Scan for the cell matching the given text and deliver its [x, y] coordinate at center. 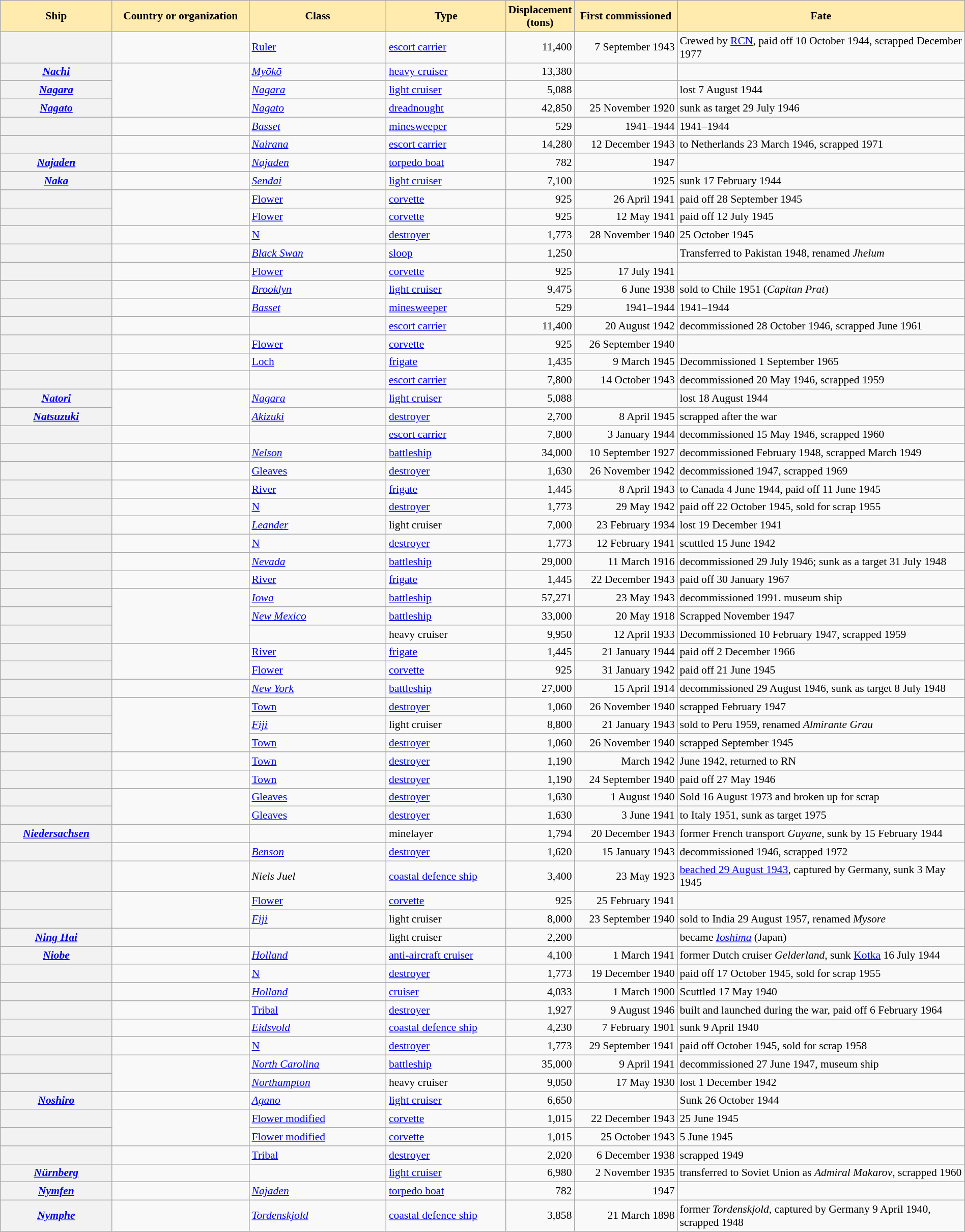
26 November 1942 [626, 471]
5 June 1945 [820, 1137]
Akizuki [318, 416]
8,000 [541, 919]
Ship [56, 16]
9,050 [541, 1082]
25 February 1941 [626, 901]
8 April 1945 [626, 416]
26 April 1941 [626, 199]
10 September 1927 [626, 453]
scuttled 15 June 1942 [820, 544]
minelayer [446, 834]
to Netherlands 23 March 1946, scrapped 1971 [820, 145]
Loch [318, 362]
3 June 1941 [626, 816]
Nevada [318, 562]
decommissioned 28 October 1946, scrapped June 1961 [820, 326]
Sold 16 August 1973 and broken up for scrap [820, 797]
New Mexico [318, 616]
June 1942, returned to RN [820, 761]
Ning Hai [56, 937]
decommissioned 20 May 1946, scrapped 1959 [820, 380]
42,850 [541, 108]
Scrapped November 1947 [820, 616]
lost 7 August 1944 [820, 90]
14,280 [541, 145]
12 February 1941 [626, 544]
2,020 [541, 1155]
sold to Chile 1951 (Capitan Prat) [820, 290]
21 March 1898 [626, 1216]
57,271 [541, 598]
anti-aircraft cruiser [446, 956]
19 December 1940 [626, 974]
paid off 21 June 1945 [820, 670]
14 October 1943 [626, 380]
24 September 1940 [626, 779]
3,858 [541, 1216]
9,950 [541, 634]
Ruler [318, 47]
4,033 [541, 992]
sloop [446, 254]
17 July 1941 [626, 271]
sunk 9 April 1940 [820, 1028]
7 February 1901 [626, 1028]
12 May 1941 [626, 217]
former French transport Guyane, sunk by 15 February 1944 [820, 834]
Naka [56, 181]
paid off 27 May 1946 [820, 779]
Leander [318, 525]
20 May 1918 [626, 616]
paid off 28 September 1945 [820, 199]
New York [318, 689]
29,000 [541, 562]
sunk as target 29 July 1946 [820, 108]
12 December 1943 [626, 145]
1,620 [541, 852]
Eidsvold [318, 1028]
25 November 1920 [626, 108]
21 January 1943 [626, 725]
scrapped 1949 [820, 1155]
Decommissioned 10 February 1947, scrapped 1959 [820, 634]
decommissioned February 1948, scrapped March 1949 [820, 453]
9 August 1946 [626, 1010]
17 May 1930 [626, 1082]
Nelson [318, 453]
Black Swan [318, 254]
Transferred to Pakistan 1948, renamed Jhelum [820, 254]
27,000 [541, 689]
Natori [56, 399]
25 October 1945 [820, 235]
Agano [318, 1101]
First commissioned [626, 16]
2 November 1935 [626, 1173]
decommissioned 27 June 1947, museum ship [820, 1065]
15 April 1914 [626, 689]
8 April 1943 [626, 489]
Niels Juel [318, 877]
1,794 [541, 834]
1,927 [541, 1010]
Benson [318, 852]
Decommissioned 1 September 1965 [820, 362]
Northampton [318, 1082]
paid off 30 January 1967 [820, 580]
paid off October 1945, sold for scrap 1958 [820, 1046]
4,230 [541, 1028]
Crewed by RCN, paid off 10 October 1944, scrapped December 1977 [820, 47]
1 August 1940 [626, 797]
beached 29 August 1943, captured by Germany, sunk 3 May 1945 [820, 877]
3,400 [541, 877]
15 January 1943 [626, 852]
scrapped September 1945 [820, 743]
decommissioned 29 July 1946; sunk as a target 31 July 1948 [820, 562]
1 March 1900 [626, 992]
Tordenskjold [318, 1216]
cruiser [446, 992]
Type [446, 16]
paid off 12 July 1945 [820, 217]
Nymphe [56, 1216]
former Dutch cruiser Gelderland, sunk Kotka 16 July 1944 [820, 956]
paid off 2 December 1966 [820, 652]
20 December 1943 [626, 834]
Class [318, 16]
7,000 [541, 525]
2,200 [541, 937]
1925 [626, 181]
3 January 1944 [626, 435]
sunk 17 February 1944 [820, 181]
dreadnought [446, 108]
1,435 [541, 362]
to Canada 4 June 1944, paid off 11 June 1945 [820, 489]
12 April 1933 [626, 634]
29 May 1942 [626, 507]
9,475 [541, 290]
lost 1 December 1942 [820, 1082]
Sunk 26 October 1944 [820, 1101]
9 April 1941 [626, 1065]
Myōkō [318, 72]
scrapped February 1947 [820, 707]
7 September 1943 [626, 47]
decommissioned 1947, scrapped 1969 [820, 471]
Nymfen [56, 1191]
6 June 1938 [626, 290]
28 November 1940 [626, 235]
former Tordenskjold, captured by Germany 9 April 1940, scrapped 1948 [820, 1216]
March 1942 [626, 761]
1 March 1941 [626, 956]
7,100 [541, 181]
29 September 1941 [626, 1046]
Niobe [56, 956]
decommissioned 1946, scrapped 1972 [820, 852]
9 March 1945 [626, 362]
13,380 [541, 72]
2,700 [541, 416]
lost 19 December 1941 [820, 525]
decommissioned 15 May 1946, scrapped 1960 [820, 435]
Nachi [56, 72]
35,000 [541, 1065]
sold to India 29 August 1957, renamed Mysore [820, 919]
23 May 1943 [626, 598]
25 October 1943 [626, 1137]
20 August 1942 [626, 326]
34,000 [541, 453]
sold to Peru 1959, renamed Almirante Grau [820, 725]
23 February 1934 [626, 525]
25 June 1945 [820, 1119]
21 January 1944 [626, 652]
6 December 1938 [626, 1155]
paid off 17 October 1945, sold for scrap 1955 [820, 974]
transferred to Soviet Union as Admiral Makarov, scrapped 1960 [820, 1173]
31 January 1942 [626, 670]
North Carolina [318, 1065]
Brooklyn [318, 290]
33,000 [541, 616]
Sendai [318, 181]
Nairana [318, 145]
Fate [820, 16]
decommissioned 1991. museum ship [820, 598]
Nürnberg [56, 1173]
8,800 [541, 725]
23 September 1940 [626, 919]
6,650 [541, 1101]
paid off 22 October 1945, sold for scrap 1955 [820, 507]
scrapped after the war [820, 416]
23 May 1923 [626, 877]
Iowa [318, 598]
Scuttled 17 May 1940 [820, 992]
11 March 1916 [626, 562]
Natsuzuki [56, 416]
26 September 1940 [626, 344]
1,250 [541, 254]
built and launched during the war, paid off 6 February 1964 [820, 1010]
lost 18 August 1944 [820, 399]
became Ioshima (Japan) [820, 937]
Niedersachsen [56, 834]
Country or organization [180, 16]
4,100 [541, 956]
Noshiro [56, 1101]
6,980 [541, 1173]
to Italy 1951, sunk as target 1975 [820, 816]
decommissioned 29 August 1946, sunk as target 8 July 1948 [820, 689]
Displacement (tons) [541, 16]
